Return the [X, Y] coordinate for the center point of the cell that contains the specified text.  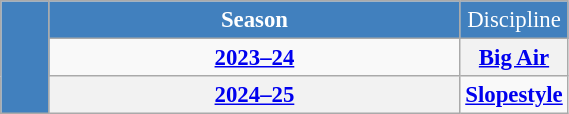
Season [254, 20]
Discipline [514, 20]
Big Air [514, 58]
2024–25 [254, 95]
2023–24 [254, 58]
Slopestyle [514, 95]
